Identify which cell holds the provided text, then report its (x, y) central coordinate. 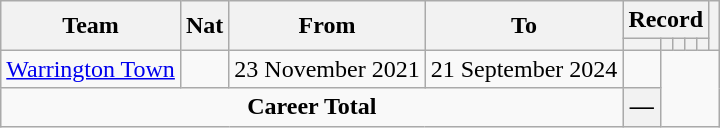
Team (91, 26)
Nat (204, 26)
Warrington Town (91, 69)
From (327, 26)
23 November 2021 (327, 69)
Record (666, 20)
Career Total (312, 107)
— (642, 107)
To (524, 26)
21 September 2024 (524, 69)
